Search for the cell housing the specified text and yield its [x, y] center coordinate. 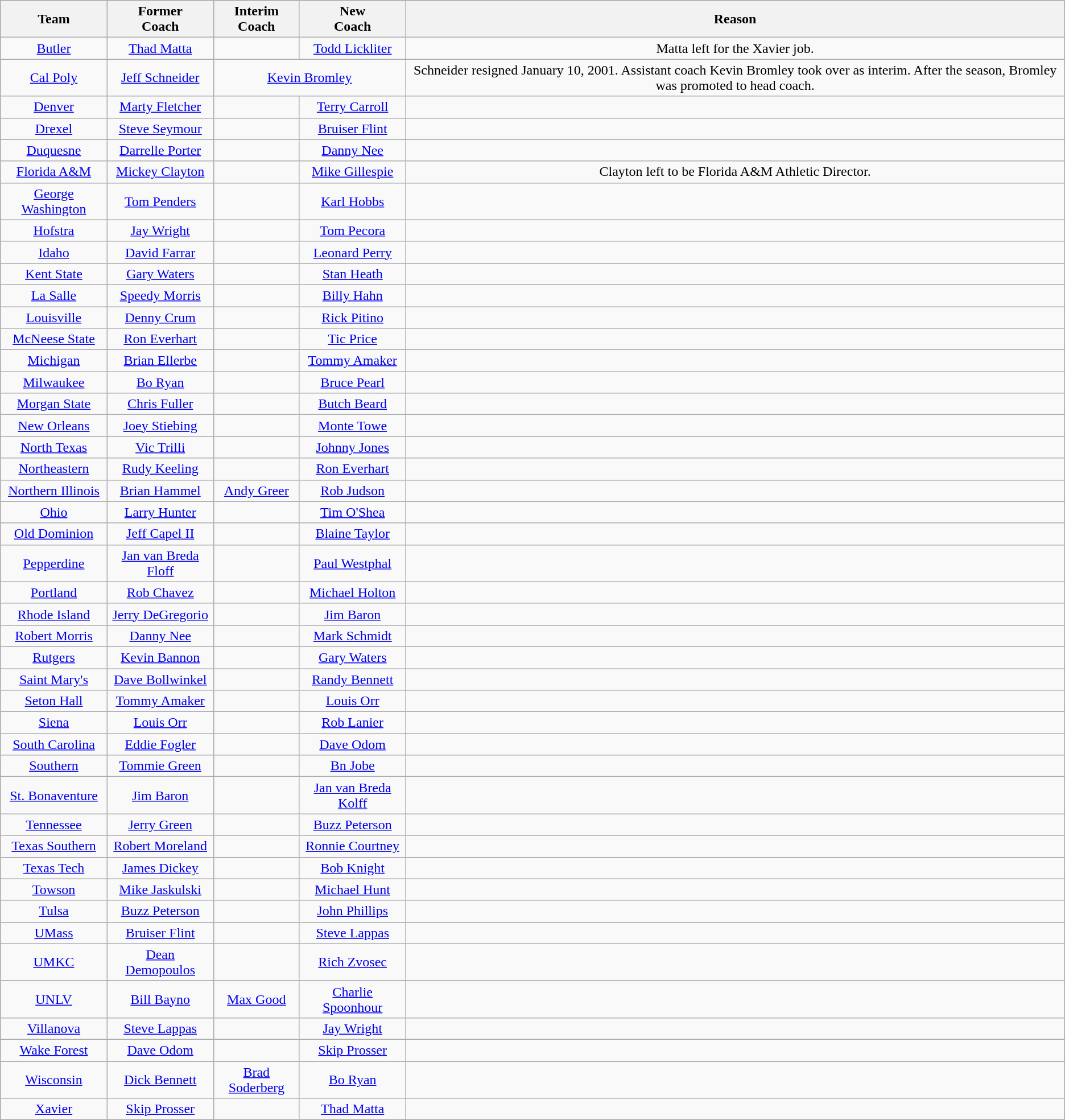
Jerry Green [160, 825]
Johnny Jones [353, 447]
NewCoach [353, 19]
Terry Carroll [353, 107]
Dick Bennett [160, 1079]
Speedy Morris [160, 295]
New Orleans [53, 426]
Denver [53, 107]
James Dickey [160, 868]
Karl Hobbs [353, 201]
St. Bonaventure [53, 796]
Schneider resigned January 10, 2001. Assistant coach Kevin Bromley took over as interim. After the season, Bromley was promoted to head coach. [735, 77]
Villanova [53, 1028]
Rich Zvosec [353, 962]
Tom Pecora [353, 230]
Rick Pitino [353, 317]
Kent State [53, 274]
Paul Westphal [353, 563]
UMass [53, 933]
Rob Lanier [353, 723]
Florida A&M [53, 172]
Wisconsin [53, 1079]
Marty Fletcher [160, 107]
Old Dominion [53, 534]
Max Good [256, 999]
Texas Southern [53, 846]
Randy Bennett [353, 679]
Team [53, 19]
Mickey Clayton [160, 172]
Kevin Bannon [160, 657]
Brian Ellerbe [160, 361]
Butler [53, 48]
Matta left for the Xavier job. [735, 48]
Hofstra [53, 230]
Xavier [53, 1109]
Northeastern [53, 469]
Wake Forest [53, 1050]
Southern [53, 766]
George Washington [53, 201]
Ronnie Courtney [353, 846]
Morgan State [53, 404]
David Farrar [160, 252]
Darrelle Porter [160, 150]
Jeff Schneider [160, 77]
Andy Greer [256, 491]
Michigan [53, 361]
Jan van Breda Floff [160, 563]
Tic Price [353, 339]
McNeese State [53, 339]
La Salle [53, 295]
Chris Fuller [160, 404]
Charlie Spoonhour [353, 999]
Rutgers [53, 657]
Eddie Fogler [160, 744]
Michael Hunt [353, 890]
John Phillips [353, 911]
Clayton left to be Florida A&M Athletic Director. [735, 172]
Mark Schmidt [353, 636]
Bruce Pearl [353, 382]
Tennessee [53, 825]
Monte Towe [353, 426]
InterimCoach [256, 19]
Reason [735, 19]
Idaho [53, 252]
Larry Hunter [160, 512]
Jeff Capel II [160, 534]
Ohio [53, 512]
Portland [53, 592]
Robert Morris [53, 636]
Mike Jaskulski [160, 890]
Kevin Bromley [309, 77]
Northern Illinois [53, 491]
Tom Penders [160, 201]
Pepperdine [53, 563]
Butch Beard [353, 404]
Vic Trilli [160, 447]
Blaine Taylor [353, 534]
Leonard Perry [353, 252]
Rob Chavez [160, 592]
Siena [53, 723]
Mike Gillespie [353, 172]
Saint Mary's [53, 679]
UMKC [53, 962]
Joey Stiebing [160, 426]
Drexel [53, 129]
Bob Knight [353, 868]
Billy Hahn [353, 295]
Brad Soderberg [256, 1079]
Bill Bayno [160, 999]
Brian Hammel [160, 491]
Stan Heath [353, 274]
Cal Poly [53, 77]
Dean Demopoulos [160, 962]
Tim O'Shea [353, 512]
Steve Seymour [160, 129]
South Carolina [53, 744]
Rhode Island [53, 614]
Jan van Breda Kolff [353, 796]
Rob Judson [353, 491]
UNLV [53, 999]
Robert Moreland [160, 846]
Jerry DeGregorio [160, 614]
Denny Crum [160, 317]
FormerCoach [160, 19]
Rudy Keeling [160, 469]
Texas Tech [53, 868]
Todd Lickliter [353, 48]
Bn Jobe [353, 766]
Duquesne [53, 150]
Tommie Green [160, 766]
Tulsa [53, 911]
Dave Bollwinkel [160, 679]
North Texas [53, 447]
Towson [53, 890]
Milwaukee [53, 382]
Seton Hall [53, 701]
Louisville [53, 317]
Michael Holton [353, 592]
